Provide the [x, y] coordinate of the cell's center where the given text is located.  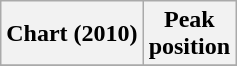
Peakposition [189, 34]
Chart (2010) [72, 34]
